Search for the cell housing the specified text and yield its (X, Y) center coordinate. 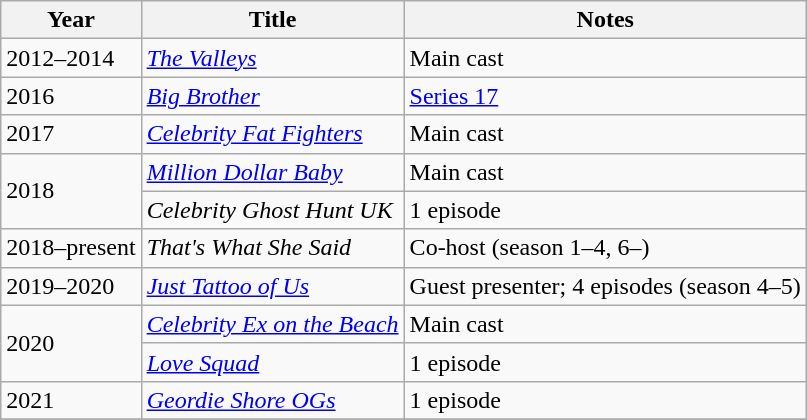
That's What She Said (272, 248)
Title (272, 20)
2020 (71, 343)
2021 (71, 400)
Notes (605, 20)
Geordie Shore OGs (272, 400)
2018–present (71, 248)
Just Tattoo of Us (272, 286)
Celebrity Ghost Hunt UK (272, 210)
Big Brother (272, 96)
Celebrity Fat Fighters (272, 134)
Guest presenter; 4 episodes (season 4–5) (605, 286)
The Valleys (272, 58)
Series 17 (605, 96)
2019–2020 (71, 286)
Million Dollar Baby (272, 172)
2017 (71, 134)
Co-host (season 1–4, 6–) (605, 248)
2018 (71, 191)
Celebrity Ex on the Beach (272, 324)
2016 (71, 96)
2012–2014 (71, 58)
Love Squad (272, 362)
Year (71, 20)
